Detect which cell encompasses the target text, then output its [X, Y] center coordinate. 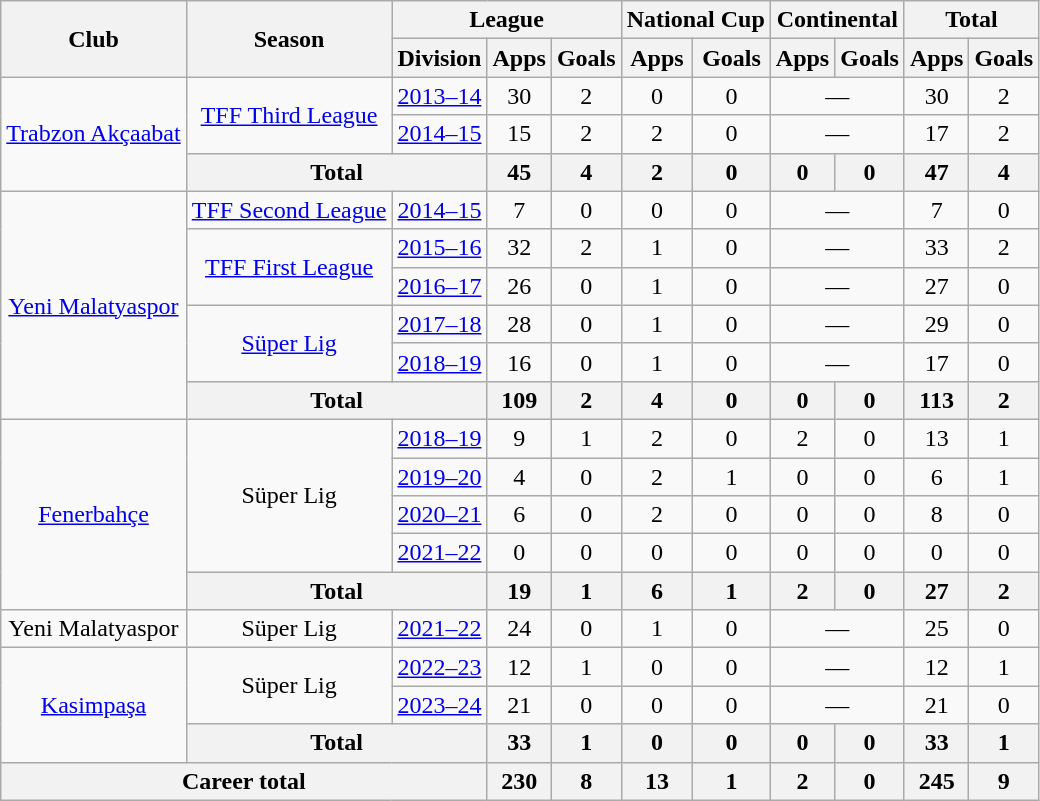
Trabzon Akçaabat [94, 134]
Kasimpaşa [94, 705]
28 [519, 324]
26 [519, 286]
24 [519, 629]
2019–20 [440, 477]
2013–14 [440, 96]
League [506, 20]
2020–21 [440, 515]
Club [94, 39]
15 [519, 134]
TFF Second League [289, 210]
230 [519, 781]
Season [289, 39]
2016–17 [440, 286]
19 [519, 591]
National Cup [696, 20]
45 [519, 172]
109 [519, 400]
16 [519, 362]
Fenerbahçe [94, 514]
2023–24 [440, 705]
TFF Third League [289, 115]
2015–16 [440, 248]
47 [936, 172]
2017–18 [440, 324]
32 [519, 248]
2022–23 [440, 667]
245 [936, 781]
25 [936, 629]
Division [440, 58]
Continental [837, 20]
Career total [244, 781]
TFF First League [289, 267]
29 [936, 324]
113 [936, 400]
